Find where the given text appears and provide that cell's center as [x, y] coordinate. 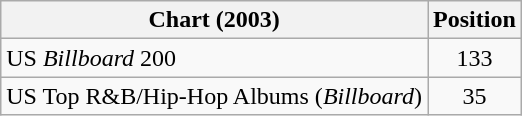
133 [475, 58]
US Top R&B/Hip-Hop Albums (Billboard) [214, 96]
Chart (2003) [214, 20]
Position [475, 20]
35 [475, 96]
US Billboard 200 [214, 58]
